Return [X, Y] of the center of cell containing provided text 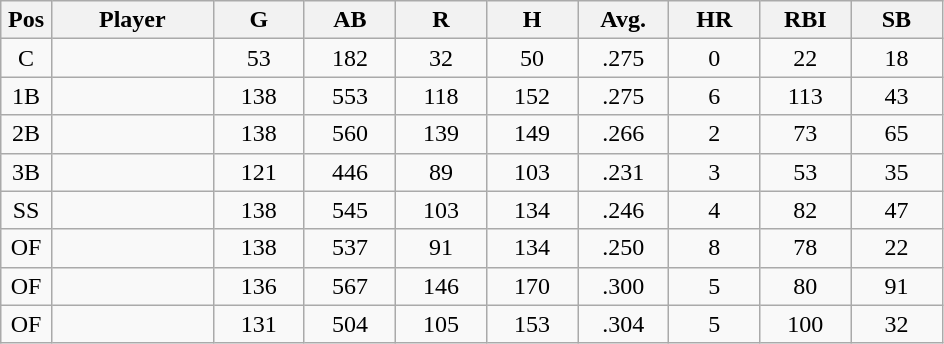
89 [440, 172]
6 [714, 96]
1B [26, 96]
4 [714, 210]
80 [806, 286]
139 [440, 134]
.250 [624, 248]
47 [896, 210]
504 [350, 324]
.300 [624, 286]
170 [532, 286]
2 [714, 134]
152 [532, 96]
3B [26, 172]
537 [350, 248]
73 [806, 134]
35 [896, 172]
82 [806, 210]
50 [532, 58]
3 [714, 172]
AB [350, 20]
H [532, 20]
SS [26, 210]
Pos [26, 20]
.304 [624, 324]
118 [440, 96]
567 [350, 286]
RBI [806, 20]
146 [440, 286]
65 [896, 134]
149 [532, 134]
560 [350, 134]
HR [714, 20]
.246 [624, 210]
R [440, 20]
131 [258, 324]
G [258, 20]
2B [26, 134]
78 [806, 248]
.231 [624, 172]
0 [714, 58]
43 [896, 96]
545 [350, 210]
446 [350, 172]
.266 [624, 134]
153 [532, 324]
100 [806, 324]
553 [350, 96]
18 [896, 58]
121 [258, 172]
C [26, 58]
113 [806, 96]
8 [714, 248]
105 [440, 324]
Avg. [624, 20]
182 [350, 58]
136 [258, 286]
SB [896, 20]
Player [132, 20]
